Return the [X, Y] coordinate for the center point of the cell that contains the specified text.  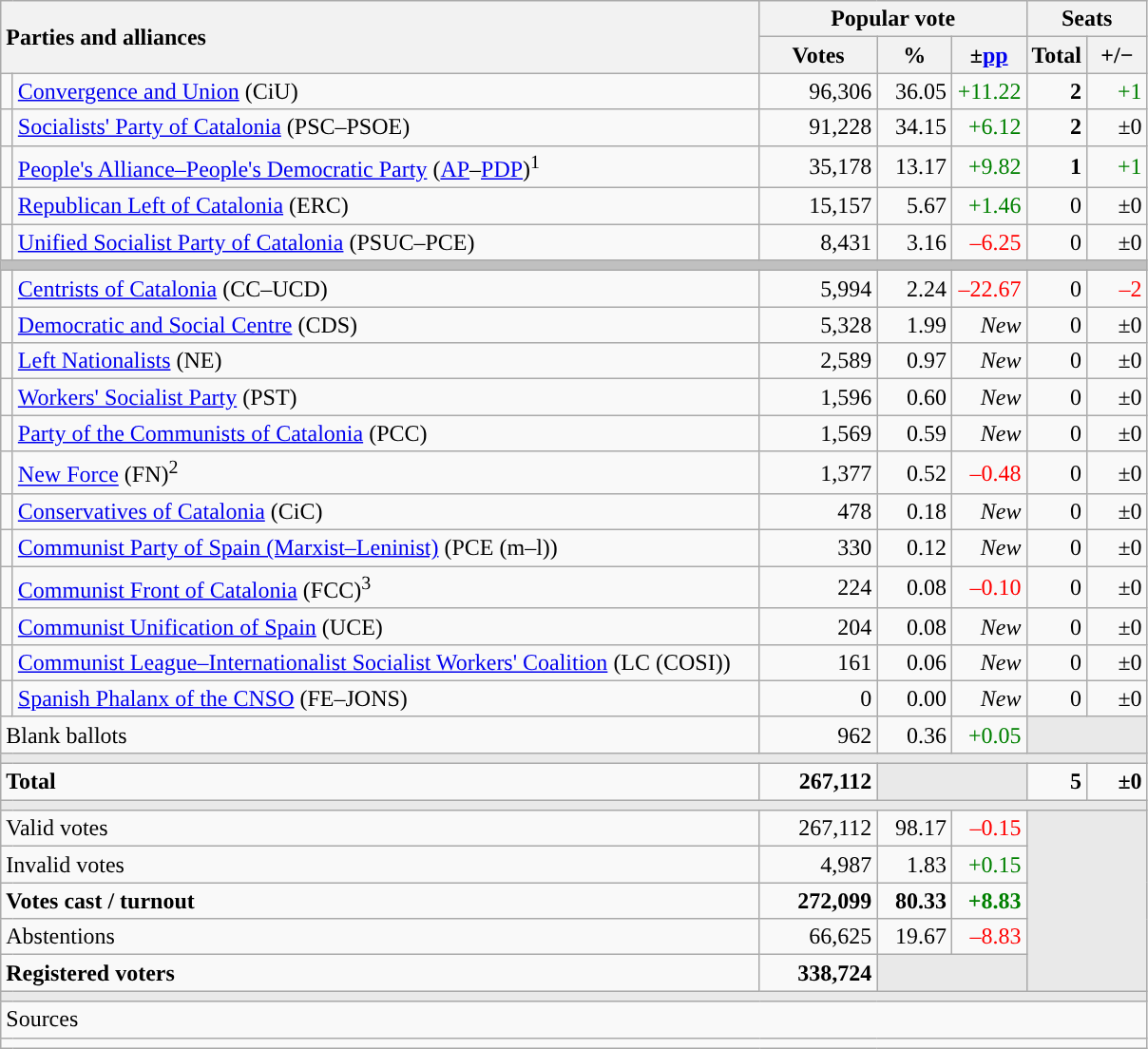
Socialists' Party of Catalonia (PSC–PSOE) [386, 127]
% [914, 55]
15,157 [818, 206]
224 [818, 587]
0.00 [914, 698]
±pp [988, 55]
Sources [574, 1020]
+0.15 [988, 865]
Workers' Socialist Party (PST) [386, 397]
0.06 [914, 662]
98.17 [914, 829]
Conservatives of Catalonia (CiC) [386, 512]
1 [1057, 167]
3.16 [914, 242]
1.99 [914, 325]
5,328 [818, 325]
–6.25 [988, 242]
1,596 [818, 397]
5,994 [818, 289]
34.15 [914, 127]
+9.82 [988, 167]
Blank ballots [380, 734]
Left Nationalists (NE) [386, 361]
+/− [1118, 55]
0.12 [914, 548]
Spanish Phalanx of the CNSO (FE–JONS) [386, 698]
–0.15 [988, 829]
161 [818, 662]
Democratic and Social Centre (CDS) [386, 325]
–0.10 [988, 587]
+1.46 [988, 206]
Communist Front of Catalonia (FCC)3 [386, 587]
80.33 [914, 901]
Registered voters [380, 973]
0.52 [914, 473]
2,589 [818, 361]
People's Alliance–People's Democratic Party (AP–PDP)1 [386, 167]
Communist League–Internationalist Socialist Workers' Coalition (LC (COSI)) [386, 662]
204 [818, 626]
+11.22 [988, 91]
–22.67 [988, 289]
19.67 [914, 937]
35,178 [818, 167]
0.59 [914, 433]
Communist Unification of Spain (UCE) [386, 626]
1,377 [818, 473]
Republican Left of Catalonia (ERC) [386, 206]
Valid votes [380, 829]
Popular vote [893, 19]
–8.83 [988, 937]
5 [1057, 782]
0.97 [914, 361]
0.18 [914, 512]
36.05 [914, 91]
5.67 [914, 206]
1.83 [914, 865]
66,625 [818, 937]
–0.48 [988, 473]
478 [818, 512]
Seats [1087, 19]
Parties and alliances [380, 37]
Party of the Communists of Catalonia (PCC) [386, 433]
272,099 [818, 901]
Votes cast / turnout [380, 901]
Unified Socialist Party of Catalonia (PSUC–PCE) [386, 242]
338,724 [818, 973]
Communist Party of Spain (Marxist–Leninist) (PCE (m–l)) [386, 548]
8,431 [818, 242]
4,987 [818, 865]
13.17 [914, 167]
Centrists of Catalonia (CC–UCD) [386, 289]
330 [818, 548]
2.24 [914, 289]
+8.83 [988, 901]
962 [818, 734]
New Force (FN)2 [386, 473]
+6.12 [988, 127]
+0.05 [988, 734]
0.60 [914, 397]
Convergence and Union (CiU) [386, 91]
0.36 [914, 734]
–2 [1118, 289]
Votes [818, 55]
96,306 [818, 91]
1,569 [818, 433]
Invalid votes [380, 865]
91,228 [818, 127]
Abstentions [380, 937]
